Detect which cell encompasses the target text, then output its (x, y) center coordinate. 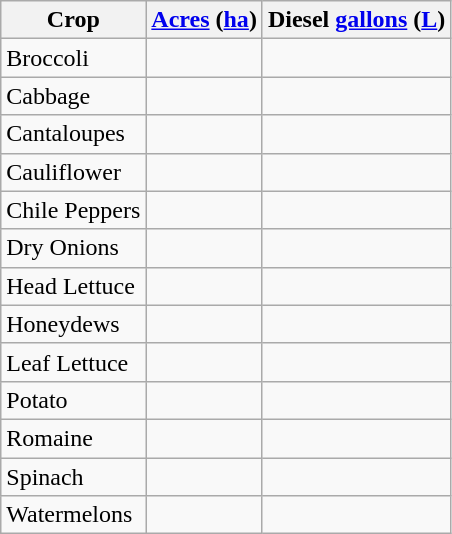
Cabbage (74, 96)
Head Lettuce (74, 286)
Acres (ha) (204, 20)
Cantaloupes (74, 134)
Watermelons (74, 515)
Romaine (74, 438)
Leaf Lettuce (74, 362)
Chile Peppers (74, 210)
Cauliflower (74, 172)
Dry Onions (74, 248)
Honeydews (74, 324)
Crop (74, 20)
Spinach (74, 477)
Diesel gallons (L) (356, 20)
Broccoli (74, 58)
Potato (74, 400)
